Output the [X, Y] coordinate of the center of the cell containing the given text.  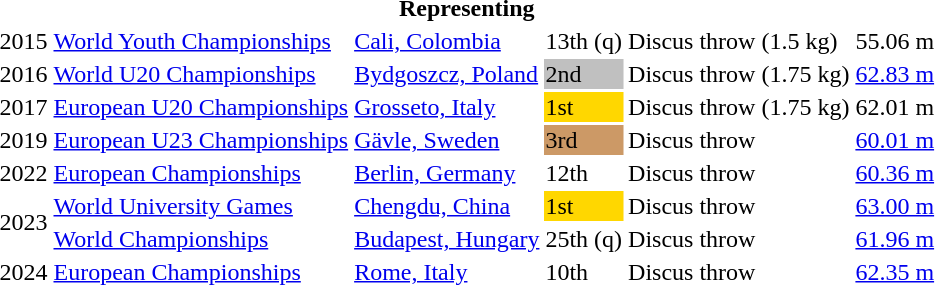
European U23 Championships [201, 140]
3rd [584, 140]
Budapest, Hungary [447, 239]
World University Games [201, 206]
Gävle, Sweden [447, 140]
Discus throw (1.5 kg) [739, 41]
Bydgoszcz, Poland [447, 74]
Chengdu, China [447, 206]
World Championships [201, 239]
2nd [584, 74]
Grosseto, Italy [447, 107]
Berlin, Germany [447, 173]
13th (q) [584, 41]
European Championships [201, 173]
European U20 Championships [201, 107]
Cali, Colombia [447, 41]
World U20 Championships [201, 74]
World Youth Championships [201, 41]
25th (q) [584, 239]
12th [584, 173]
